Capture the cell that displays the provided text and extract its [x, y] central coordinate. 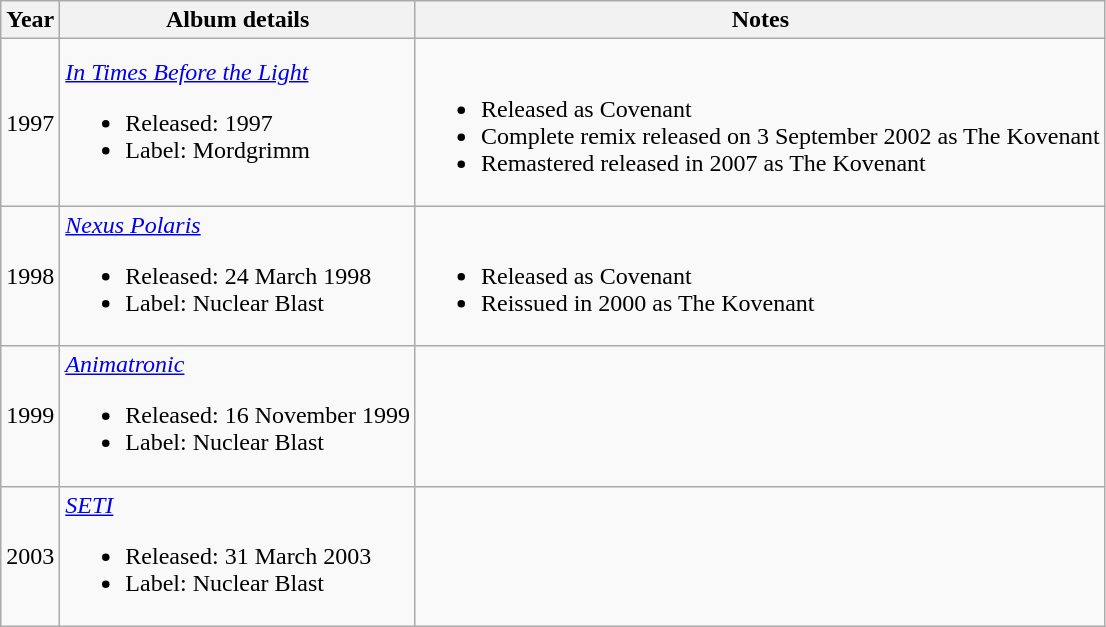
1998 [30, 276]
SETIReleased: 31 March 2003Label: Nuclear Blast [238, 556]
Notes [760, 20]
Released as CovenantReissued in 2000 as The Kovenant [760, 276]
Nexus PolarisReleased: 24 March 1998Label: Nuclear Blast [238, 276]
1997 [30, 122]
Year [30, 20]
Released as CovenantComplete remix released on 3 September 2002 as The KovenantRemastered released in 2007 as The Kovenant [760, 122]
1999 [30, 416]
Album details [238, 20]
In Times Before the LightReleased: 1997Label: Mordgrimm [238, 122]
AnimatronicReleased: 16 November 1999Label: Nuclear Blast [238, 416]
2003 [30, 556]
